Identify which cell holds the provided text, then report its [x, y] central coordinate. 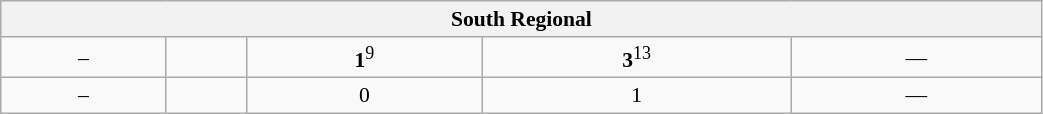
0 [364, 96]
1 [637, 96]
South Regional [522, 19]
19 [364, 58]
313 [637, 58]
